Identify which cell holds the provided text, then report its [X, Y] central coordinate. 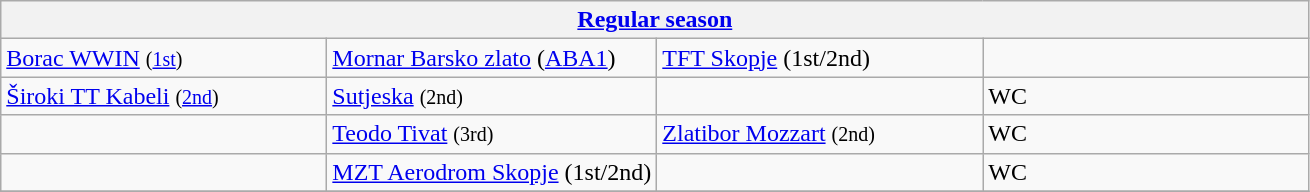
Borac WWIN (1st) [164, 58]
Regular season [655, 20]
Sutjeska (2nd) [492, 96]
TFT Skopje (1st/2nd) [820, 58]
Široki TT Kabeli (2nd) [164, 96]
MZT Aerodrom Skopje (1st/2nd) [492, 172]
Zlatibor Mozzart (2nd) [820, 134]
Mornar Barsko zlato (ABA1) [492, 58]
Teodo Tivat (3rd) [492, 134]
